Identify which cell holds the provided text, then report its (x, y) central coordinate. 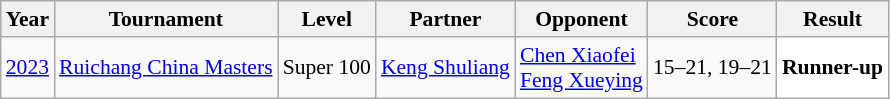
Keng Shuliang (446, 68)
15–21, 19–21 (712, 68)
Chen Xiaofei Feng Xueying (582, 68)
Result (832, 19)
Tournament (166, 19)
Score (712, 19)
Super 100 (327, 68)
Runner-up (832, 68)
Year (28, 19)
Ruichang China Masters (166, 68)
Level (327, 19)
2023 (28, 68)
Partner (446, 19)
Opponent (582, 19)
